Return the (X, Y) coordinate for the center point of the cell that contains the specified text.  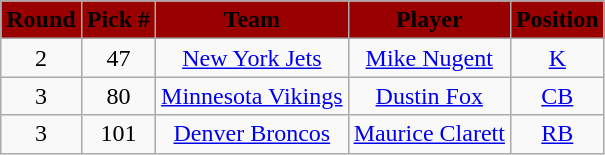
Team (252, 20)
RB (557, 134)
80 (118, 96)
Position (557, 20)
K (557, 58)
Player (429, 20)
Maurice Clarett (429, 134)
Minnesota Vikings (252, 96)
Dustin Fox (429, 96)
New York Jets (252, 58)
Round (41, 20)
Pick # (118, 20)
Mike Nugent (429, 58)
101 (118, 134)
2 (41, 58)
Denver Broncos (252, 134)
CB (557, 96)
47 (118, 58)
